Return [X, Y] of the center of cell containing provided text 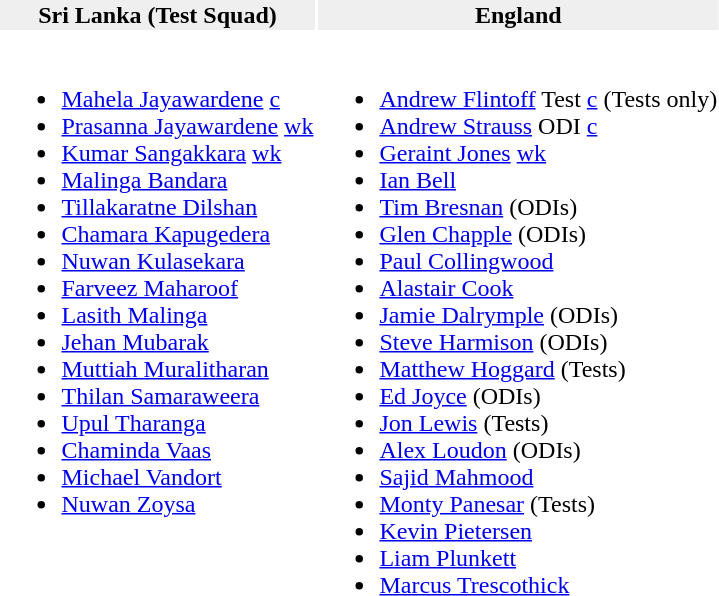
Sri Lanka (Test Squad) [158, 15]
England [518, 15]
